Locate the cell with the specified text and output its [X, Y] center coordinate. 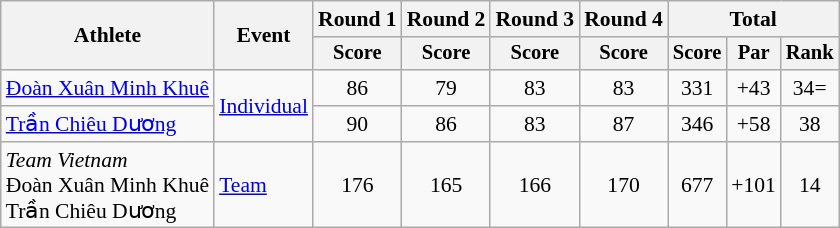
Round 2 [446, 19]
Athlete [108, 36]
Round 1 [358, 19]
Par [754, 54]
Round 3 [534, 19]
Trần Chiêu Dương [108, 124]
346 [697, 124]
79 [446, 88]
34= [810, 88]
+43 [754, 88]
Event [264, 36]
Individual [264, 106]
331 [697, 88]
+58 [754, 124]
90 [358, 124]
Round 4 [624, 19]
Đoàn Xuân Minh Khuê [108, 88]
Rank [810, 54]
38 [810, 124]
Total [754, 19]
87 [624, 124]
